Identify which cell holds the provided text, then report its (x, y) central coordinate. 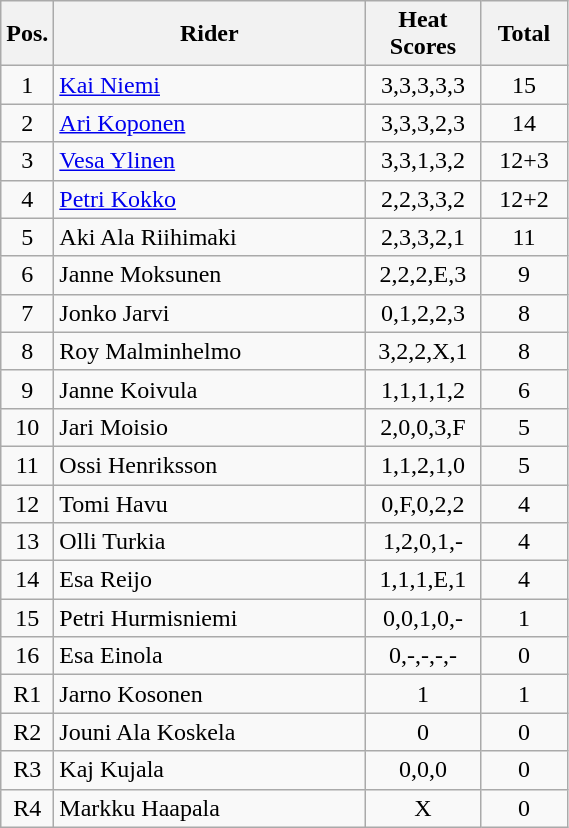
1,1,1,1,2 (423, 389)
12+2 (524, 199)
Jonko Jarvi (210, 313)
3,3,1,3,2 (423, 161)
Jari Moisio (210, 427)
Esa Einola (210, 656)
3,2,2,X,1 (423, 351)
Janne Koivula (210, 389)
X (423, 808)
Petri Hurmisniemi (210, 618)
2,2,3,3,2 (423, 199)
10 (28, 427)
3,3,3,2,3 (423, 123)
Esa Reijo (210, 580)
2,2,2,E,3 (423, 275)
Heat Scores (423, 34)
Ari Koponen (210, 123)
Kaj Kujala (210, 770)
0,1,2,2,3 (423, 313)
3,3,3,3,3 (423, 85)
12 (28, 503)
2,0,0,3,F (423, 427)
Janne Moksunen (210, 275)
16 (28, 656)
Ossi Henriksson (210, 465)
7 (28, 313)
2,3,3,2,1 (423, 237)
1,1,1,E,1 (423, 580)
12+3 (524, 161)
Olli Turkia (210, 542)
Total (524, 34)
Aki Ala Riihimaki (210, 237)
Tomi Havu (210, 503)
Markku Haapala (210, 808)
1,2,0,1,- (423, 542)
R1 (28, 694)
Pos. (28, 34)
Rider (210, 34)
3 (28, 161)
13 (28, 542)
R2 (28, 732)
Vesa Ylinen (210, 161)
1,1,2,1,0 (423, 465)
2 (28, 123)
Petri Kokko (210, 199)
Jouni Ala Koskela (210, 732)
R3 (28, 770)
R4 (28, 808)
Kai Niemi (210, 85)
Jarno Kosonen (210, 694)
Roy Malminhelmo (210, 351)
0,0,0 (423, 770)
0,-,-,-,- (423, 656)
0,0,1,0,- (423, 618)
0,F,0,2,2 (423, 503)
